For the text-containing cell, return its midpoint in (X, Y) coordinate format. 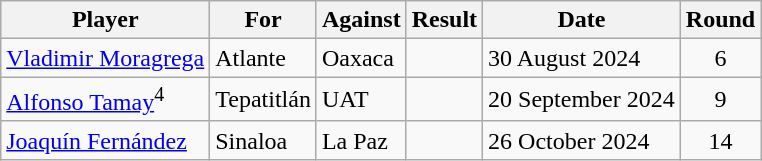
6 (720, 58)
Date (582, 20)
Round (720, 20)
Result (444, 20)
30 August 2024 (582, 58)
Player (106, 20)
14 (720, 140)
Joaquín Fernández (106, 140)
UAT (361, 100)
Sinaloa (264, 140)
Against (361, 20)
Atlante (264, 58)
20 September 2024 (582, 100)
Alfonso Tamay4 (106, 100)
Tepatitlán (264, 100)
La Paz (361, 140)
9 (720, 100)
For (264, 20)
26 October 2024 (582, 140)
Vladimir Moragrega (106, 58)
Oaxaca (361, 58)
